Locate the cell with the specified text and output its [x, y] center coordinate. 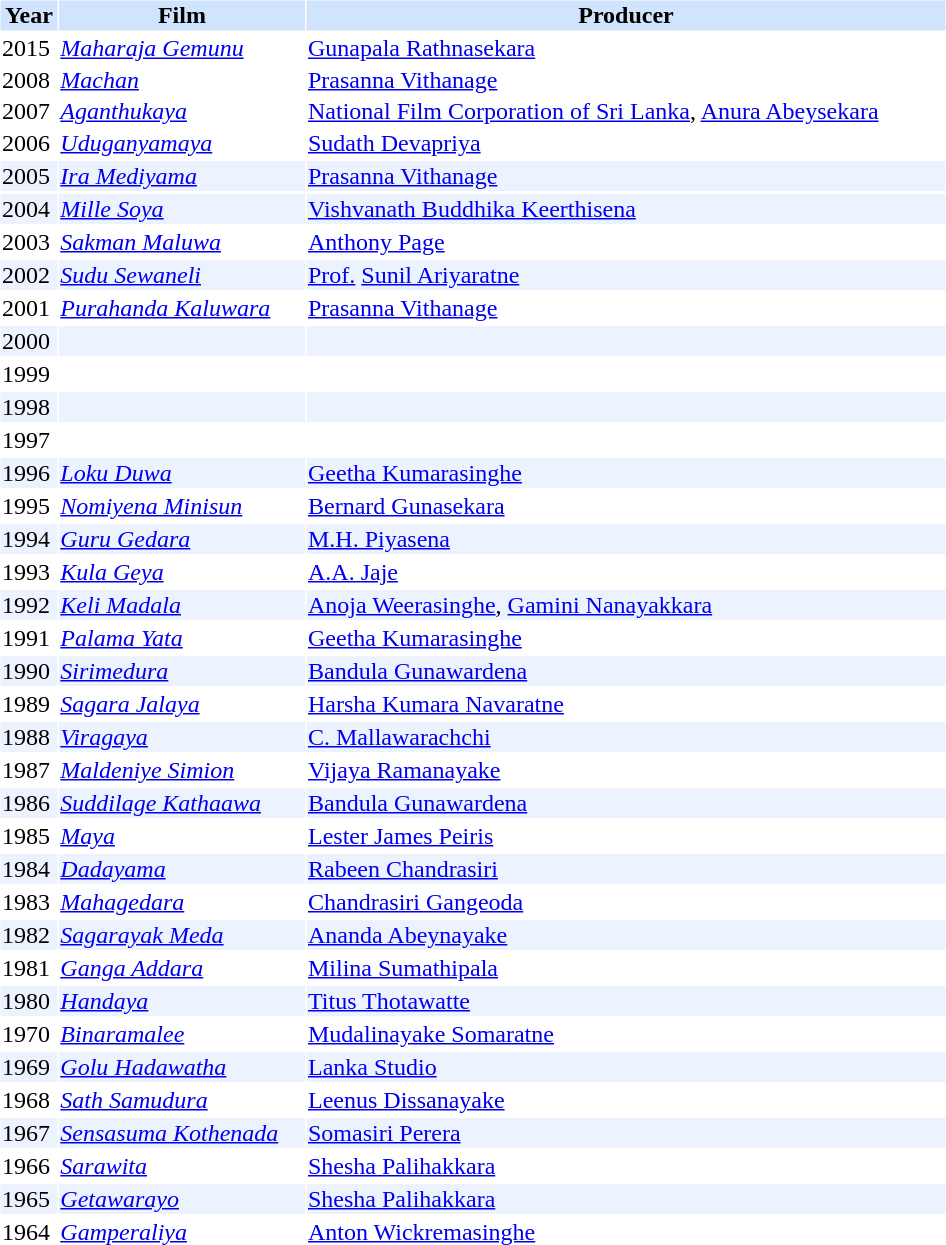
Nomiyena Minisun [182, 506]
2007 [28, 111]
Purahanda Kaluwara [182, 308]
2006 [28, 143]
Maldeniye Simion [182, 770]
Kula Geya [182, 572]
Vishvanath Buddhika Keerthisena [626, 209]
Handaya [182, 1001]
Mahagedara [182, 902]
Mudalinayake Somaratne [626, 1034]
Ira Mediyama [182, 176]
Golu Hadawatha [182, 1067]
Dadayama [182, 869]
1992 [28, 605]
Lester James Peiris [626, 836]
Sudath Devapriya [626, 143]
1999 [28, 374]
Bernard Gunasekara [626, 506]
Ananda Abeynayake [626, 935]
Year [28, 15]
Palama Yata [182, 638]
Keli Madala [182, 605]
1965 [28, 1199]
Suddilage Kathaawa [182, 803]
1994 [28, 539]
1969 [28, 1067]
Titus Thotawatte [626, 1001]
1995 [28, 506]
1989 [28, 704]
1980 [28, 1001]
Producer [626, 15]
1966 [28, 1166]
2000 [28, 341]
1988 [28, 737]
Harsha Kumara Navaratne [626, 704]
Binaramalee [182, 1034]
A.A. Jaje [626, 572]
1967 [28, 1133]
Chandrasiri Gangeoda [626, 902]
Anoja Weerasinghe, Gamini Nanayakkara [626, 605]
Gunapala Rathnasekara [626, 49]
1996 [28, 473]
Milina Sumathipala [626, 968]
Aganthukaya [182, 111]
Sagara Jalaya [182, 704]
Somasiri Perera [626, 1133]
1970 [28, 1034]
Maya [182, 836]
2001 [28, 308]
Uduganyamaya [182, 143]
Guru Gedara [182, 539]
Sirimedura [182, 671]
Sagarayak Meda [182, 935]
Prof. Sunil Ariyaratne [626, 275]
2005 [28, 176]
Ganga Addara [182, 968]
Getawarayo [182, 1199]
Vijaya Ramanayake [626, 770]
Sakman Maluwa [182, 242]
Rabeen Chandrasiri [626, 869]
1984 [28, 869]
1982 [28, 935]
Leenus Dissanayake [626, 1100]
Viragaya [182, 737]
1990 [28, 671]
1968 [28, 1100]
Sensasuma Kothenada [182, 1133]
1997 [28, 440]
Sudu Sewaneli [182, 275]
1998 [28, 407]
2002 [28, 275]
1983 [28, 902]
2008 [28, 80]
Machan [182, 80]
2003 [28, 242]
1991 [28, 638]
National Film Corporation of Sri Lanka, Anura Abeysekara [626, 111]
1986 [28, 803]
Mille Soya [182, 209]
Film [182, 15]
Sath Samudura [182, 1100]
Maharaja Gemunu [182, 49]
1985 [28, 836]
Loku Duwa [182, 473]
M.H. Piyasena [626, 539]
Sarawita [182, 1166]
1993 [28, 572]
2015 [28, 49]
Lanka Studio [626, 1067]
1987 [28, 770]
1981 [28, 968]
C. Mallawarachchi [626, 737]
Anthony Page [626, 242]
2004 [28, 209]
